Return [x, y] of the center of cell containing provided text 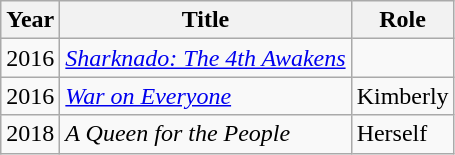
Kimberly [402, 96]
Herself [402, 134]
Title [206, 20]
2018 [30, 134]
Year [30, 20]
A Queen for the People [206, 134]
War on Everyone [206, 96]
Sharknado: The 4th Awakens [206, 58]
Role [402, 20]
